Extract the (x, y) coordinate from the center of the cell holding the provided text.  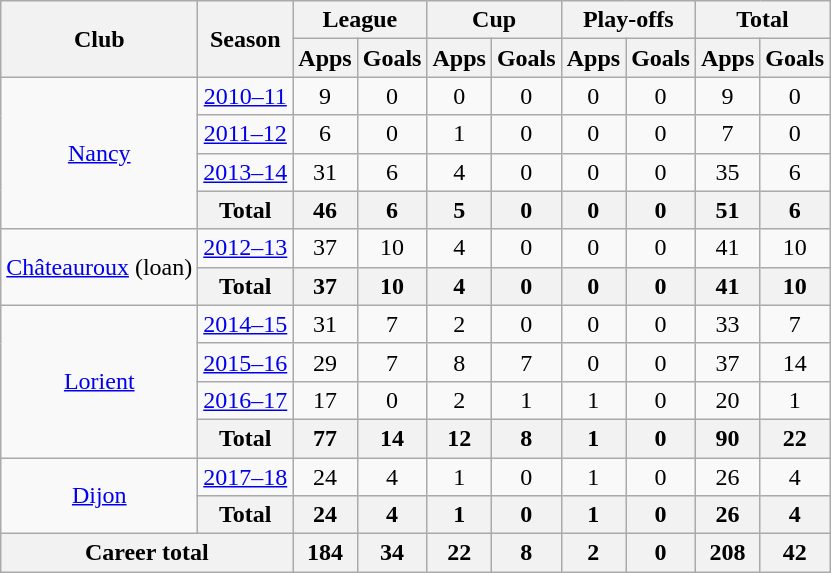
2011–12 (246, 134)
Club (100, 39)
Cup (494, 20)
Nancy (100, 153)
46 (325, 210)
Dijon (100, 496)
Châteauroux (loan) (100, 267)
5 (459, 210)
Play-offs (628, 20)
34 (392, 553)
90 (727, 438)
33 (727, 324)
2014–15 (246, 324)
2013–14 (246, 172)
29 (325, 362)
20 (727, 400)
League (360, 20)
208 (727, 553)
35 (727, 172)
2016–17 (246, 400)
184 (325, 553)
2017–18 (246, 477)
Season (246, 39)
12 (459, 438)
77 (325, 438)
Career total (147, 553)
2015–16 (246, 362)
42 (795, 553)
2012–13 (246, 248)
51 (727, 210)
Lorient (100, 381)
2010–11 (246, 96)
17 (325, 400)
